Capture the cell that displays the provided text and extract its [x, y] central coordinate. 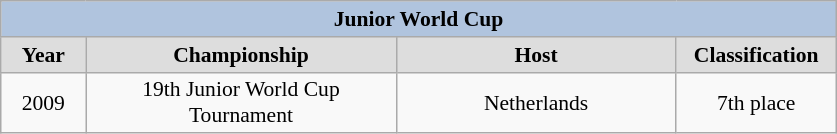
2009 [44, 102]
Host [536, 55]
Year [44, 55]
Championship [241, 55]
19th Junior World Cup Tournament [241, 102]
Junior World Cup [419, 19]
7th place [756, 102]
Classification [756, 55]
Netherlands [536, 102]
